Extract the [X, Y] coordinate from the center of the cell holding the provided text.  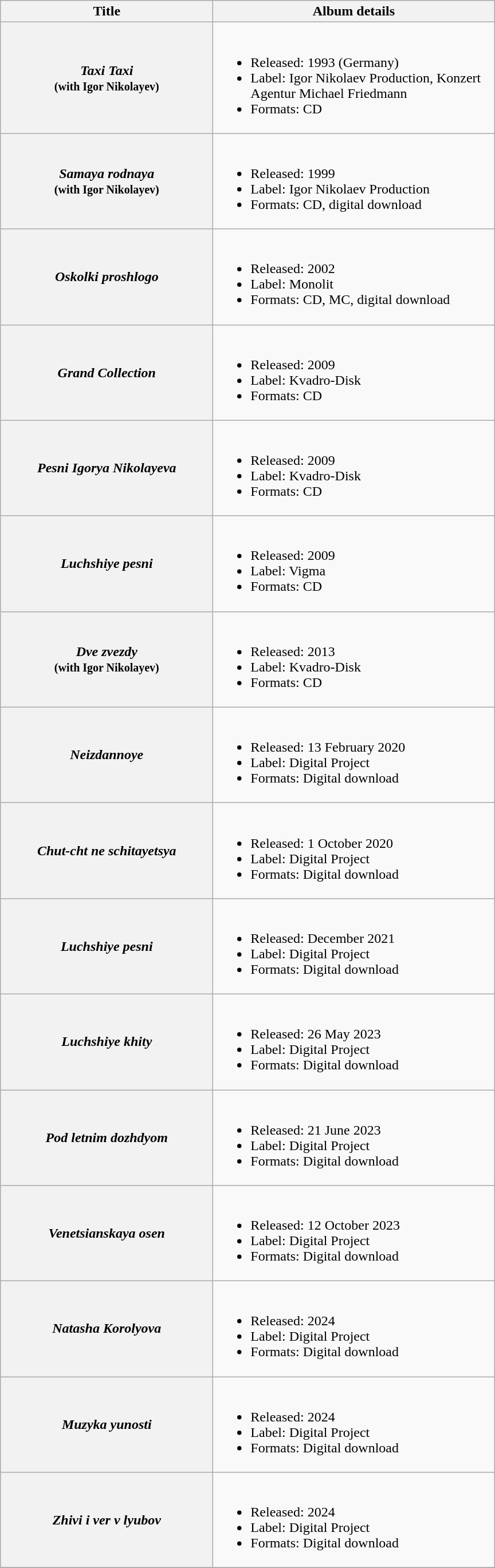
Released: 1 October 2020Label: Digital ProjectFormats: Digital download [354, 851]
Taxi Taxi (with Igor Nikolayev) [107, 78]
Released: 1993 (Germany)Label: Igor Nikolaev Production, Konzert Agentur Michael FriedmannFormats: CD [354, 78]
Released: 2013Label: Kvadro-DiskFormats: CD [354, 659]
Muzyka yunosti [107, 1424]
Released: December 2021Label: Digital ProjectFormats: Digital download [354, 946]
Pod letnim dozhdyom [107, 1138]
Title [107, 11]
Luchshiye khity [107, 1042]
Album details [354, 11]
Released: 12 October 2023Label: Digital ProjectFormats: Digital download [354, 1233]
Venetsianskaya osen [107, 1233]
Released: 2009Label: VigmaFormats: CD [354, 563]
Dve zvezdy (with Igor Nikolayev) [107, 659]
Zhivi i ver v lyubov [107, 1520]
Chut-cht ne schitayetsya [107, 851]
Oskolki proshlogo [107, 277]
Released: 1999Label: Igor Nikolaev ProductionFormats: CD, digital download [354, 181]
Pesni Igorya Nikolayeva [107, 468]
Grand Collection [107, 372]
Released: 13 February 2020Label: Digital ProjectFormats: Digital download [354, 755]
Released: 21 June 2023Label: Digital ProjectFormats: Digital download [354, 1138]
Natasha Korolyova [107, 1329]
Released: 26 May 2023Label: Digital ProjectFormats: Digital download [354, 1042]
Samaya rodnaya (with Igor Nikolayev) [107, 181]
Released: 2002Label: MonolitFormats: CD, MC, digital download [354, 277]
Neizdannoye [107, 755]
